From the cell containing the given text, extract its center point as (X, Y) coordinate. 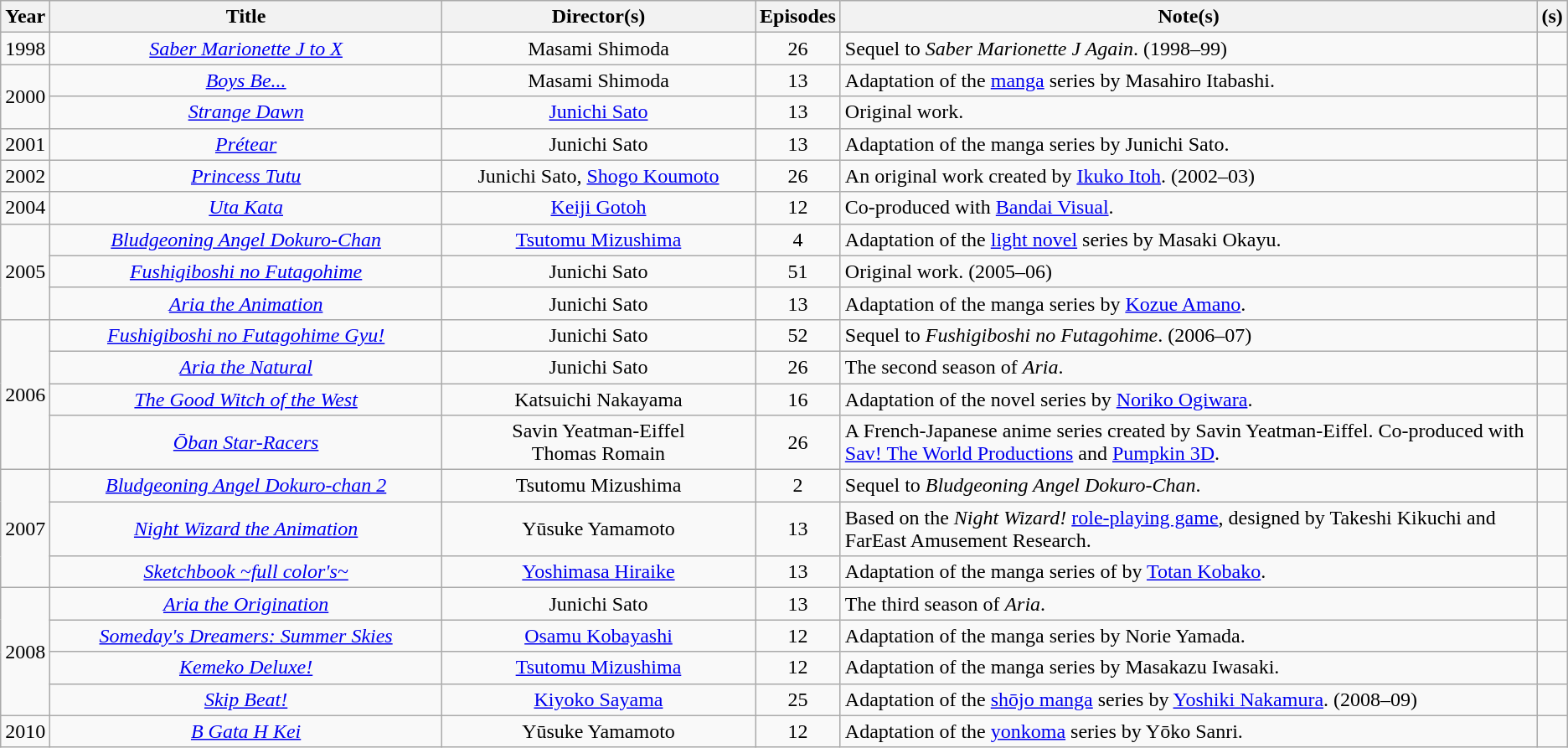
Kiyoko Sayama (598, 699)
Sequel to Saber Marionette J Again. (1998–99) (1189, 49)
A French-Japanese anime series created by Savin Yeatman-Eiffel. Co-produced with Sav! The World Productions and Pumpkin 3D. (1189, 442)
25 (798, 699)
Adaptation of the light novel series by Masaki Okayu. (1189, 240)
Adaptation of the manga series of by Totan Kobako. (1189, 572)
2002 (25, 176)
2004 (25, 208)
Osamu Kobayashi (598, 636)
The Good Witch of the West (246, 400)
2 (798, 486)
Prétear (246, 144)
Episodes (798, 17)
Adaptation of the manga series by Masakazu Iwasaki. (1189, 668)
2007 (25, 529)
Bludgeoning Angel Dokuro-Chan (246, 240)
Kemeko Deluxe! (246, 668)
Adaptation of the yonkoma series by Yōko Sanri. (1189, 731)
Fushigiboshi no Futagohime Gyu! (246, 335)
2006 (25, 394)
Uta Kata (246, 208)
1998 (25, 49)
Savin Yeatman-EiffelThomas Romain (598, 442)
Sketchbook ~full color's~ (246, 572)
51 (798, 271)
Ōban Star-Racers (246, 442)
Director(s) (598, 17)
2010 (25, 731)
Original work. (1189, 112)
Sequel to Fushigiboshi no Futagohime. (2006–07) (1189, 335)
Strange Dawn (246, 112)
Adaptation of the manga series by Norie Yamada. (1189, 636)
Katsuichi Nakayama (598, 400)
Princess Tutu (246, 176)
Adaptation of the manga series by Masahiro Itabashi. (1189, 80)
Aria the Natural (246, 367)
Saber Marionette J to X (246, 49)
Based on the Night Wizard! role-playing game, designed by Takeshi Kikuchi and FarEast Amusement Research. (1189, 529)
2005 (25, 271)
Yoshimasa Hiraike (598, 572)
The second season of Aria. (1189, 367)
Adaptation of the manga series by Kozue Amano. (1189, 303)
4 (798, 240)
2000 (25, 96)
Junichi Sato, Shogo Koumoto (598, 176)
Aria the Animation (246, 303)
Someday's Dreamers: Summer Skies (246, 636)
Title (246, 17)
Night Wizard the Animation (246, 529)
Original work. (2005–06) (1189, 271)
16 (798, 400)
2008 (25, 652)
Boys Be... (246, 80)
2001 (25, 144)
Sequel to Bludgeoning Angel Dokuro-Chan. (1189, 486)
Adaptation of the novel series by Noriko Ogiwara. (1189, 400)
Keiji Gotoh (598, 208)
B Gata H Kei (246, 731)
(s) (1552, 17)
Aria the Origination (246, 604)
Year (25, 17)
Note(s) (1189, 17)
Co-produced with Bandai Visual. (1189, 208)
An original work created by Ikuko Itoh. (2002–03) (1189, 176)
52 (798, 335)
Bludgeoning Angel Dokuro-chan 2 (246, 486)
Fushigiboshi no Futagohime (246, 271)
Skip Beat! (246, 699)
Adaptation of the shōjo manga series by Yoshiki Nakamura. (2008–09) (1189, 699)
The third season of Aria. (1189, 604)
Adaptation of the manga series by Junichi Sato. (1189, 144)
